Determine the [X, Y] coordinate at the center of the cell enclosing the given text.  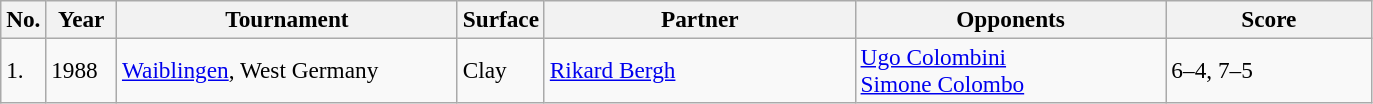
Year [82, 19]
1. [24, 70]
Score [1269, 19]
Ugo Colombini Simone Colombo [1010, 70]
Opponents [1010, 19]
Tournament [288, 19]
6–4, 7–5 [1269, 70]
1988 [82, 70]
Rikard Bergh [700, 70]
Surface [500, 19]
No. [24, 19]
Waiblingen, West Germany [288, 70]
Clay [500, 70]
Partner [700, 19]
